Search for the cell housing the specified text and yield its [X, Y] center coordinate. 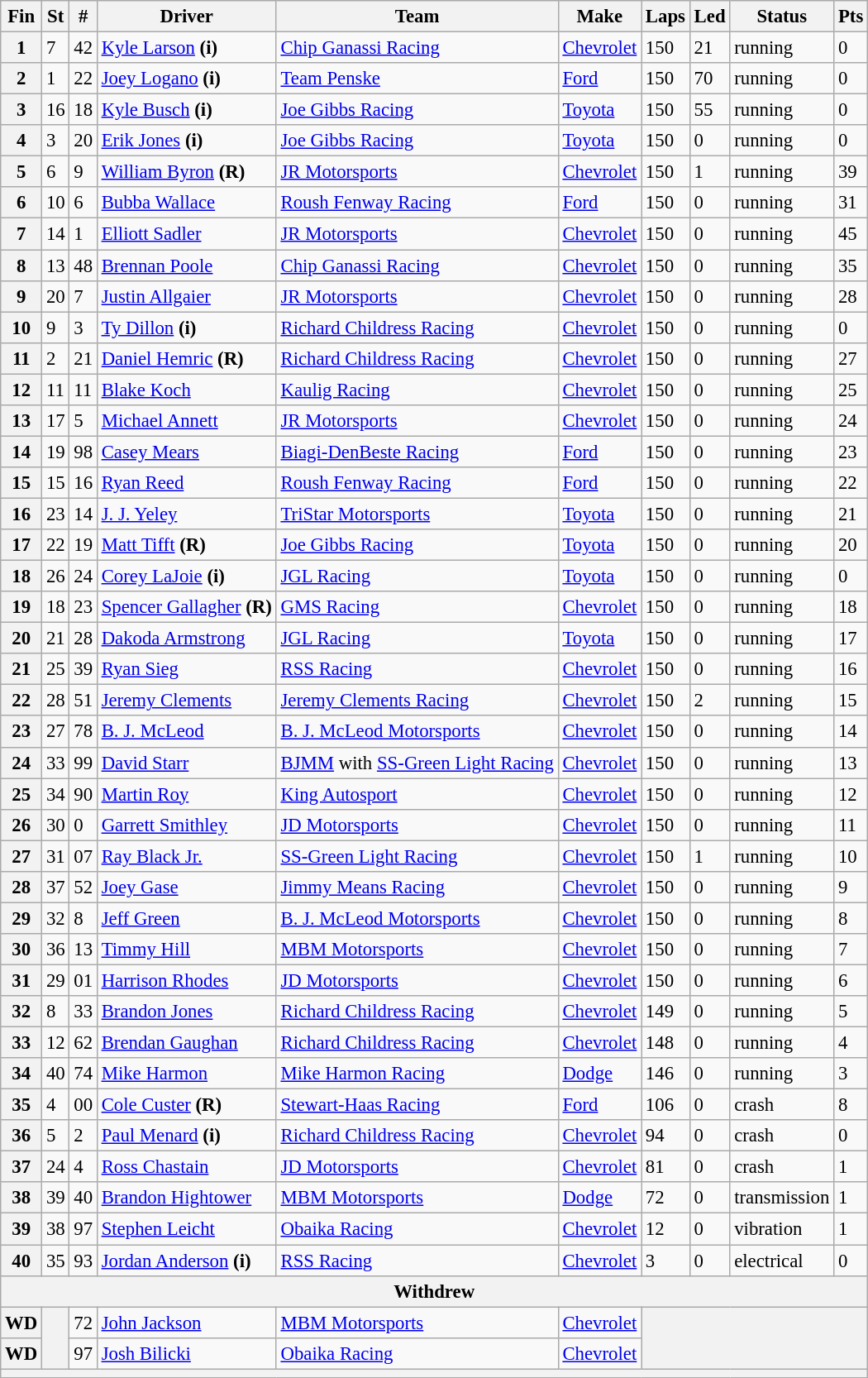
vibration [782, 1229]
Mike Harmon Racing [417, 1074]
42 [83, 48]
St [56, 17]
Paul Menard (i) [187, 1136]
00 [83, 1105]
Michael Annett [187, 421]
David Starr [187, 763]
Jeremy Clements [187, 701]
Elliott Sadler [187, 234]
Casey Mears [187, 452]
Kyle Larson (i) [187, 48]
94 [666, 1136]
Fin [21, 17]
Bubba Wallace [187, 203]
# [83, 17]
Cole Custer (R) [187, 1105]
48 [83, 266]
Timmy Hill [187, 950]
transmission [782, 1199]
Mike Harmon [187, 1074]
Jordan Anderson (i) [187, 1261]
Laps [666, 17]
Led [709, 17]
106 [666, 1105]
Spencer Gallagher (R) [187, 607]
Brennan Poole [187, 266]
55 [709, 110]
Status [782, 17]
Biagi-DenBeste Racing [417, 452]
TriStar Motorsports [417, 514]
Ryan Reed [187, 483]
Stewart-Haas Racing [417, 1105]
William Byron (R) [187, 172]
148 [666, 1043]
John Jackson [187, 1323]
Stephen Leicht [187, 1229]
Harrison Rhodes [187, 980]
Joey Gase [187, 888]
Martin Roy [187, 794]
Ty Dillon (i) [187, 328]
Ross Chastain [187, 1167]
Kaulig Racing [417, 390]
Daniel Hemric (R) [187, 358]
Withdrew [435, 1291]
electrical [782, 1261]
78 [83, 732]
BJMM with SS-Green Light Racing [417, 763]
Matt Tifft (R) [187, 545]
Dakoda Armstrong [187, 639]
Team [417, 17]
SS-Green Light Racing [417, 856]
J. J. Yeley [187, 514]
Pts [851, 17]
Joey Logano (i) [187, 79]
99 [83, 763]
Team Penske [417, 79]
90 [83, 794]
B. J. McLeod [187, 732]
Jimmy Means Racing [417, 888]
51 [83, 701]
Jeff Green [187, 918]
149 [666, 1012]
Brendan Gaughan [187, 1043]
70 [709, 79]
Josh Bilicki [187, 1353]
Kyle Busch (i) [187, 110]
07 [83, 856]
Erik Jones (i) [187, 141]
GMS Racing [417, 607]
King Autosport [417, 794]
98 [83, 452]
Brandon Hightower [187, 1199]
Brandon Jones [187, 1012]
93 [83, 1261]
Corey LaJoie (i) [187, 577]
Garrett Smithley [187, 825]
Justin Allgaier [187, 296]
Driver [187, 17]
Ray Black Jr. [187, 856]
74 [83, 1074]
146 [666, 1074]
81 [666, 1167]
45 [851, 234]
Make [599, 17]
Ryan Sieg [187, 669]
Blake Koch [187, 390]
62 [83, 1043]
01 [83, 980]
Jeremy Clements Racing [417, 701]
52 [83, 888]
